Output the (x, y) coordinate of the center of the cell containing the given text.  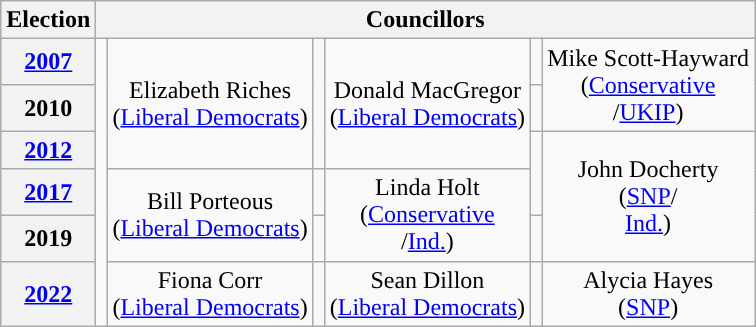
Elizabeth Riches(Liberal Democrats) (210, 104)
Bill Porteous(Liberal Democrats) (210, 215)
Linda Holt(Conservative/Ind.) (427, 215)
Sean Dillon(Liberal Democrats) (427, 294)
2010 (48, 108)
Alycia Hayes(SNP) (648, 294)
Councillors (426, 20)
Election (48, 20)
2012 (48, 150)
2017 (48, 192)
2022 (48, 294)
John Docherty(SNP/Ind.) (648, 196)
2019 (48, 238)
2007 (48, 62)
Donald MacGregor(Liberal Democrats) (427, 104)
Fiona Corr(Liberal Democrats) (210, 294)
Mike Scott-Hayward(Conservative/UKIP) (648, 85)
